Scan for the cell matching the given text and deliver its [X, Y] coordinate at center. 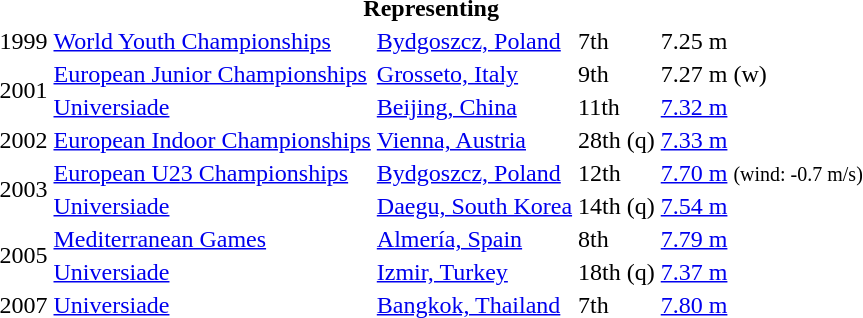
8th [617, 239]
World Youth Championships [212, 41]
Mediterranean Games [212, 239]
Izmir, Turkey [474, 272]
European Indoor Championships [212, 140]
12th [617, 173]
Beijing, China [474, 107]
Daegu, South Korea [474, 206]
14th (q) [617, 206]
28th (q) [617, 140]
7th [617, 41]
Grosseto, Italy [474, 74]
Vienna, Austria [474, 140]
18th (q) [617, 272]
European U23 Championships [212, 173]
9th [617, 74]
European Junior Championships [212, 74]
Almería, Spain [474, 239]
11th [617, 107]
